Return the (X, Y) coordinate for the center point of the cell that contains the specified text.  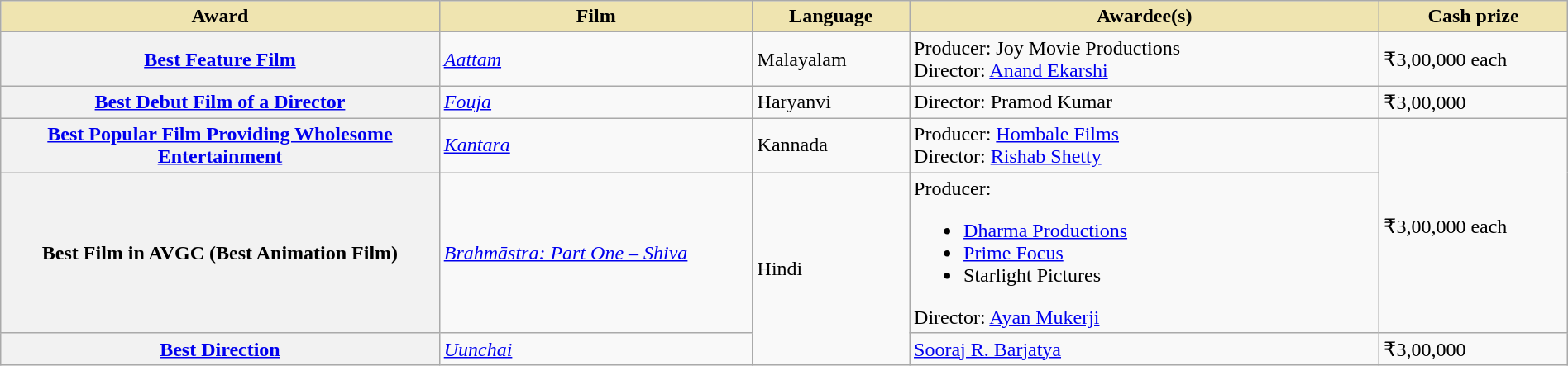
Awardee(s) (1145, 17)
Fouja (595, 102)
Best Direction (220, 349)
Best Debut Film of a Director (220, 102)
Aattam (595, 59)
Hindi (830, 269)
Award (220, 17)
Producer: Joy Movie ProductionsDirector: Anand Ekarshi (1145, 59)
Kantara (595, 145)
Uunchai (595, 349)
Language (830, 17)
Sooraj R. Barjatya (1145, 349)
Brahmāstra: Part One – Shiva (595, 252)
Malayalam (830, 59)
Best Feature Film (220, 59)
Cash prize (1474, 17)
Haryanvi (830, 102)
Producer: Hombale FilmsDirector: Rishab Shetty (1145, 145)
Best Film in AVGC (Best Animation Film) (220, 252)
Director: Pramod Kumar (1145, 102)
Best Popular Film Providing Wholesome Entertainment (220, 145)
Film (595, 17)
Producer:Dharma ProductionsPrime FocusStarlight PicturesDirector: Ayan Mukerji (1145, 252)
Kannada (830, 145)
